Locate the cell with the specified text and output its (x, y) center coordinate. 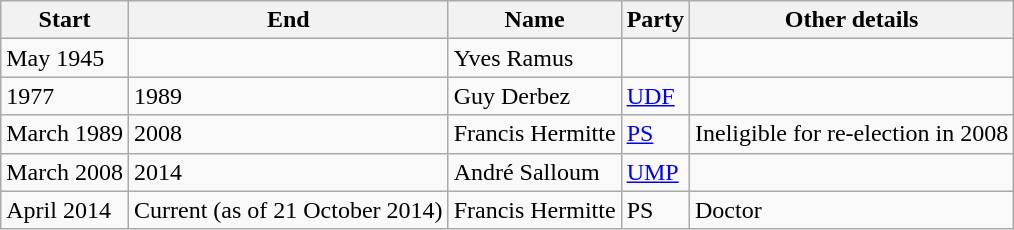
Other details (851, 20)
Party (655, 20)
Guy Derbez (534, 96)
March 1989 (65, 134)
2008 (288, 134)
Current (as of 21 October 2014) (288, 210)
UDF (655, 96)
André Salloum (534, 172)
May 1945 (65, 58)
UMP (655, 172)
2014 (288, 172)
April 2014 (65, 210)
Name (534, 20)
1977 (65, 96)
March 2008 (65, 172)
Start (65, 20)
1989 (288, 96)
Doctor (851, 210)
Ineligible for re-election in 2008 (851, 134)
Yves Ramus (534, 58)
End (288, 20)
